Detect which cell encompasses the target text, then output its [X, Y] center coordinate. 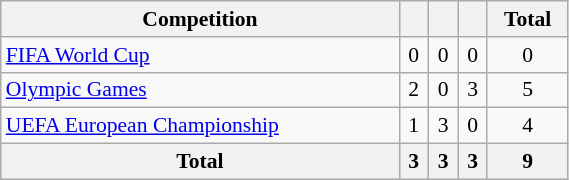
UEFA European Championship [200, 126]
9 [528, 162]
1 [414, 126]
4 [528, 126]
FIFA World Cup [200, 55]
Competition [200, 19]
Olympic Games [200, 90]
5 [528, 90]
2 [414, 90]
